Determine the (x, y) coordinate at the center of the cell enclosing the given text.  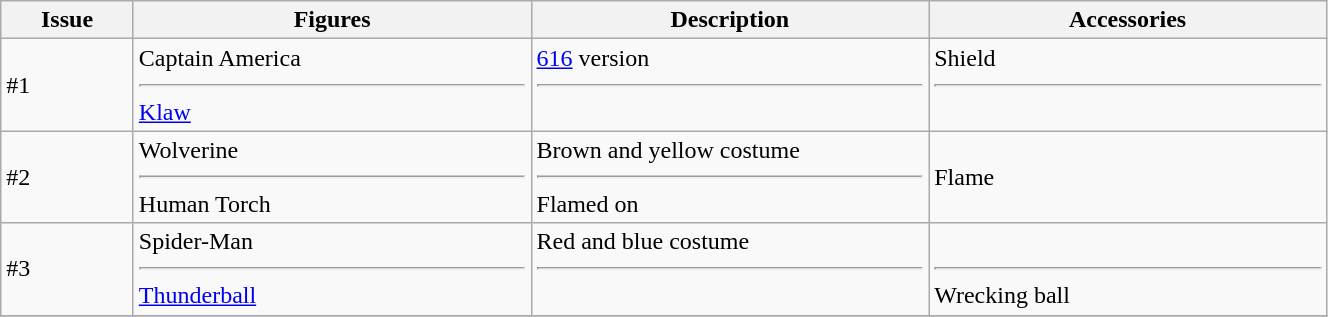
Wrecking ball (1128, 269)
Brown and yellow costumeFlamed on (730, 177)
Accessories (1128, 20)
WolverineHuman Torch (332, 177)
Figures (332, 20)
Issue (68, 20)
Captain AmericaKlaw (332, 85)
Description (730, 20)
616 version (730, 85)
#2 (68, 177)
Red and blue costume (730, 269)
Spider-ManThunderball (332, 269)
Shield (1128, 85)
#3 (68, 269)
Flame (1128, 177)
#1 (68, 85)
